Extract the [x, y] coordinate from the center of the cell holding the provided text.  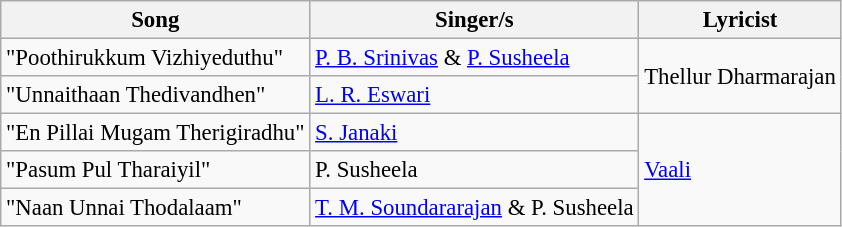
"Unnaithaan Thedivandhen" [156, 95]
T. M. Soundararajan & P. Susheela [474, 208]
Thellur Dharmarajan [740, 76]
Singer/s [474, 20]
"Poothirukkum Vizhiyeduthu" [156, 58]
"En Pillai Mugam Therigiradhu" [156, 133]
Vaali [740, 170]
P. B. Srinivas & P. Susheela [474, 58]
P. Susheela [474, 170]
"Naan Unnai Thodalaam" [156, 208]
L. R. Eswari [474, 95]
S. Janaki [474, 133]
"Pasum Pul Tharaiyil" [156, 170]
Lyricist [740, 20]
Song [156, 20]
